Scan for the cell matching the given text and deliver its [x, y] coordinate at center. 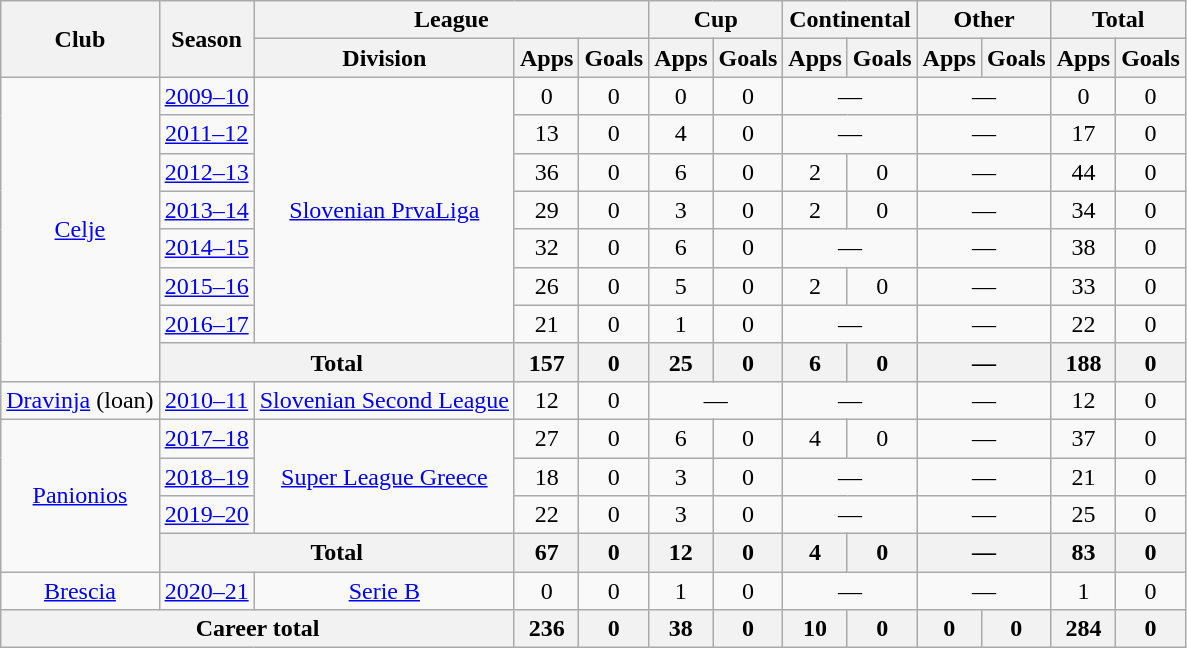
32 [546, 248]
Club [80, 39]
13 [546, 134]
Season [206, 39]
27 [546, 438]
2011–12 [206, 134]
26 [546, 286]
Continental [850, 20]
2015–16 [206, 286]
Serie B [384, 591]
Celje [80, 229]
Cup [716, 20]
44 [1083, 172]
2019–20 [206, 515]
29 [546, 210]
2013–14 [206, 210]
2016–17 [206, 324]
2012–13 [206, 172]
League [451, 20]
2014–15 [206, 248]
10 [815, 629]
Slovenian Second League [384, 400]
Slovenian PrvaLiga [384, 210]
Other [984, 20]
284 [1083, 629]
36 [546, 172]
Brescia [80, 591]
2009–10 [206, 96]
188 [1083, 362]
2010–11 [206, 400]
236 [546, 629]
Career total [258, 629]
2020–21 [206, 591]
34 [1083, 210]
Dravinja (loan) [80, 400]
37 [1083, 438]
5 [681, 286]
33 [1083, 286]
2018–19 [206, 477]
2017–18 [206, 438]
Super League Greece [384, 476]
Panionios [80, 495]
157 [546, 362]
17 [1083, 134]
Division [384, 58]
18 [546, 477]
67 [546, 553]
83 [1083, 553]
